Capture the cell that displays the provided text and extract its [x, y] central coordinate. 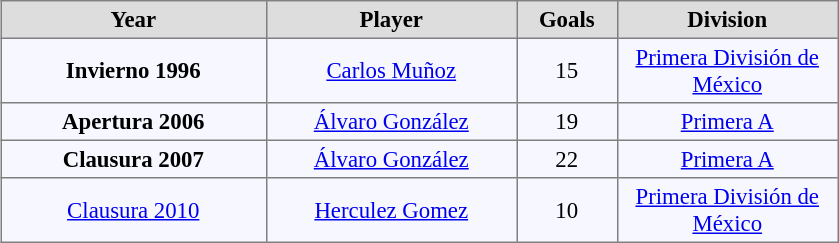
19 [566, 122]
Herculez Gomez [391, 210]
Clausura 2010 [133, 210]
Invierno 1996 [133, 70]
22 [566, 159]
Goals [566, 20]
Carlos Muñoz [391, 70]
10 [566, 210]
Apertura 2006 [133, 122]
15 [566, 70]
Player [391, 20]
Division [727, 20]
Clausura 2007 [133, 159]
Year [133, 20]
